Detect which cell encompasses the target text, then output its [x, y] center coordinate. 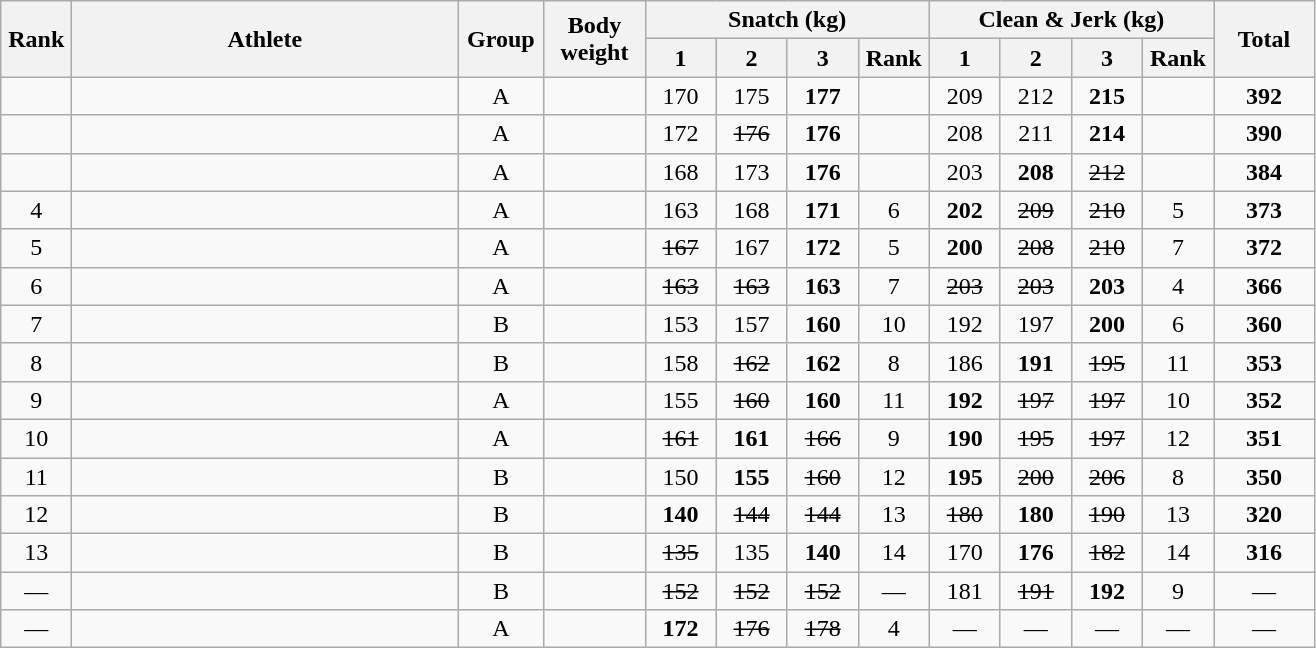
182 [1106, 553]
366 [1264, 286]
Body weight [594, 39]
202 [964, 210]
206 [1106, 477]
373 [1264, 210]
215 [1106, 96]
186 [964, 362]
352 [1264, 400]
158 [680, 362]
211 [1036, 134]
384 [1264, 172]
178 [822, 629]
153 [680, 324]
Clean & Jerk (kg) [1071, 20]
360 [1264, 324]
320 [1264, 515]
150 [680, 477]
166 [822, 438]
157 [752, 324]
392 [1264, 96]
353 [1264, 362]
351 [1264, 438]
214 [1106, 134]
350 [1264, 477]
173 [752, 172]
171 [822, 210]
181 [964, 591]
372 [1264, 248]
Athlete [265, 39]
177 [822, 96]
Snatch (kg) [787, 20]
Group [501, 39]
316 [1264, 553]
Total [1264, 39]
390 [1264, 134]
175 [752, 96]
